Capture the cell that displays the provided text and extract its [x, y] central coordinate. 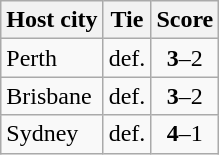
Sydney [52, 134]
Score [185, 20]
Perth [52, 58]
4–1 [185, 134]
Tie [127, 20]
Brisbane [52, 96]
Host city [52, 20]
